Locate the cell with the specified text and output its (X, Y) center coordinate. 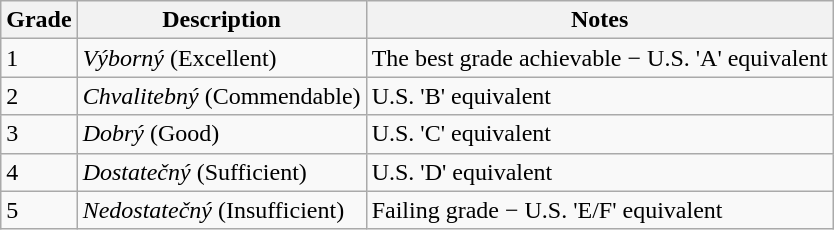
Dobrý (Good) (222, 134)
1 (39, 58)
U.S. 'C' equivalent (600, 134)
Dostatečný (Sufficient) (222, 172)
2 (39, 96)
Failing grade − U.S. 'E/F' equivalent (600, 210)
Výborný (Excellent) (222, 58)
5 (39, 210)
U.S. 'D' equivalent (600, 172)
Notes (600, 20)
Grade (39, 20)
4 (39, 172)
Description (222, 20)
Nedostatečný (Insufficient) (222, 210)
Chvalitebný (Commendable) (222, 96)
The best grade achievable − U.S. 'A' equivalent (600, 58)
U.S. 'B' equivalent (600, 96)
3 (39, 134)
